Return (x, y) of the center of cell containing provided text 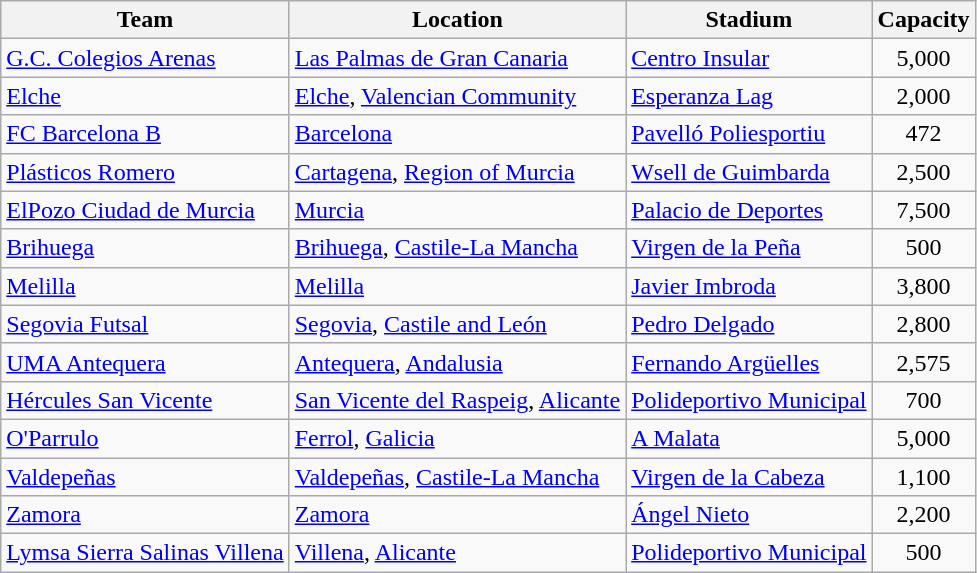
Segovia, Castile and León (457, 324)
3,800 (924, 286)
700 (924, 400)
Palacio de Deportes (749, 210)
2,500 (924, 172)
2,000 (924, 96)
Hércules San Vicente (145, 400)
Segovia Futsal (145, 324)
O'Parrulo (145, 438)
FC Barcelona B (145, 134)
Javier Imbroda (749, 286)
Barcelona (457, 134)
Location (457, 20)
Murcia (457, 210)
Virgen de la Peña (749, 248)
Ángel Nieto (749, 515)
Brihuega (145, 248)
Team (145, 20)
San Vicente del Raspeig, Alicante (457, 400)
UMA Antequera (145, 362)
G.C. Colegios Arenas (145, 58)
Esperanza Lag (749, 96)
472 (924, 134)
Lymsa Sierra Salinas Villena (145, 553)
Pedro Delgado (749, 324)
Plásticos Romero (145, 172)
Las Palmas de Gran Canaria (457, 58)
Brihuega, Castile-La Mancha (457, 248)
Cartagena, Region of Murcia (457, 172)
Valdepeñas (145, 477)
1,100 (924, 477)
Virgen de la Cabeza (749, 477)
Ferrol, Galicia (457, 438)
Villena, Alicante (457, 553)
Stadium (749, 20)
7,500 (924, 210)
2,200 (924, 515)
Centro Insular (749, 58)
Capacity (924, 20)
Valdepeñas, Castile-La Mancha (457, 477)
Elche, Valencian Community (457, 96)
Antequera, Andalusia (457, 362)
Fernando Argüelles (749, 362)
ElPozo Ciudad de Murcia (145, 210)
Wsell de Guimbarda (749, 172)
Pavelló Poliesportiu (749, 134)
Elche (145, 96)
A Malata (749, 438)
2,575 (924, 362)
2,800 (924, 324)
